Scan for the cell matching the given text and deliver its [X, Y] coordinate at center. 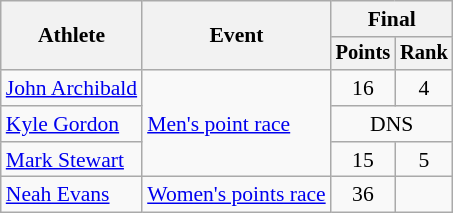
16 [363, 88]
5 [424, 160]
Athlete [72, 36]
Event [236, 36]
Mark Stewart [72, 160]
Women's points race [236, 195]
36 [363, 195]
15 [363, 160]
Neah Evans [72, 195]
Rank [424, 54]
Points [363, 54]
Men's point race [236, 124]
4 [424, 88]
DNS [392, 124]
John Archibald [72, 88]
Final [392, 19]
Kyle Gordon [72, 124]
